Detect which cell encompasses the target text, then output its (X, Y) center coordinate. 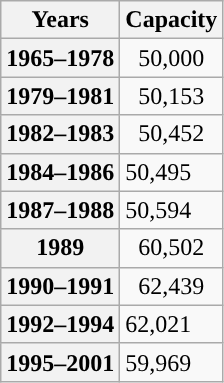
50,495 (172, 172)
50,000 (172, 58)
50,452 (172, 134)
50,153 (172, 96)
1965–1978 (60, 58)
1992–1994 (60, 324)
1995–2001 (60, 362)
62,021 (172, 324)
60,502 (172, 248)
62,439 (172, 286)
1987–1988 (60, 210)
50,594 (172, 210)
Capacity (172, 20)
1979–1981 (60, 96)
1990–1991 (60, 286)
1984–1986 (60, 172)
1982–1983 (60, 134)
59,969 (172, 362)
1989 (60, 248)
Years (60, 20)
